Detect which cell encompasses the target text, then output its (x, y) center coordinate. 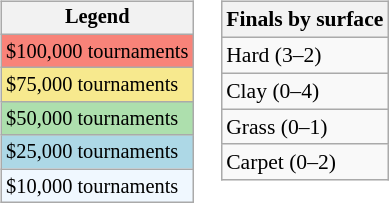
$50,000 tournaments (97, 119)
$25,000 tournaments (97, 152)
$75,000 tournaments (97, 85)
Clay (0–4) (304, 91)
$10,000 tournaments (97, 186)
Hard (3–2) (304, 55)
Finals by surface (304, 20)
Legend (97, 18)
Carpet (0–2) (304, 162)
$100,000 tournaments (97, 51)
Grass (0–1) (304, 127)
